Search for the cell housing the specified text and yield its [x, y] center coordinate. 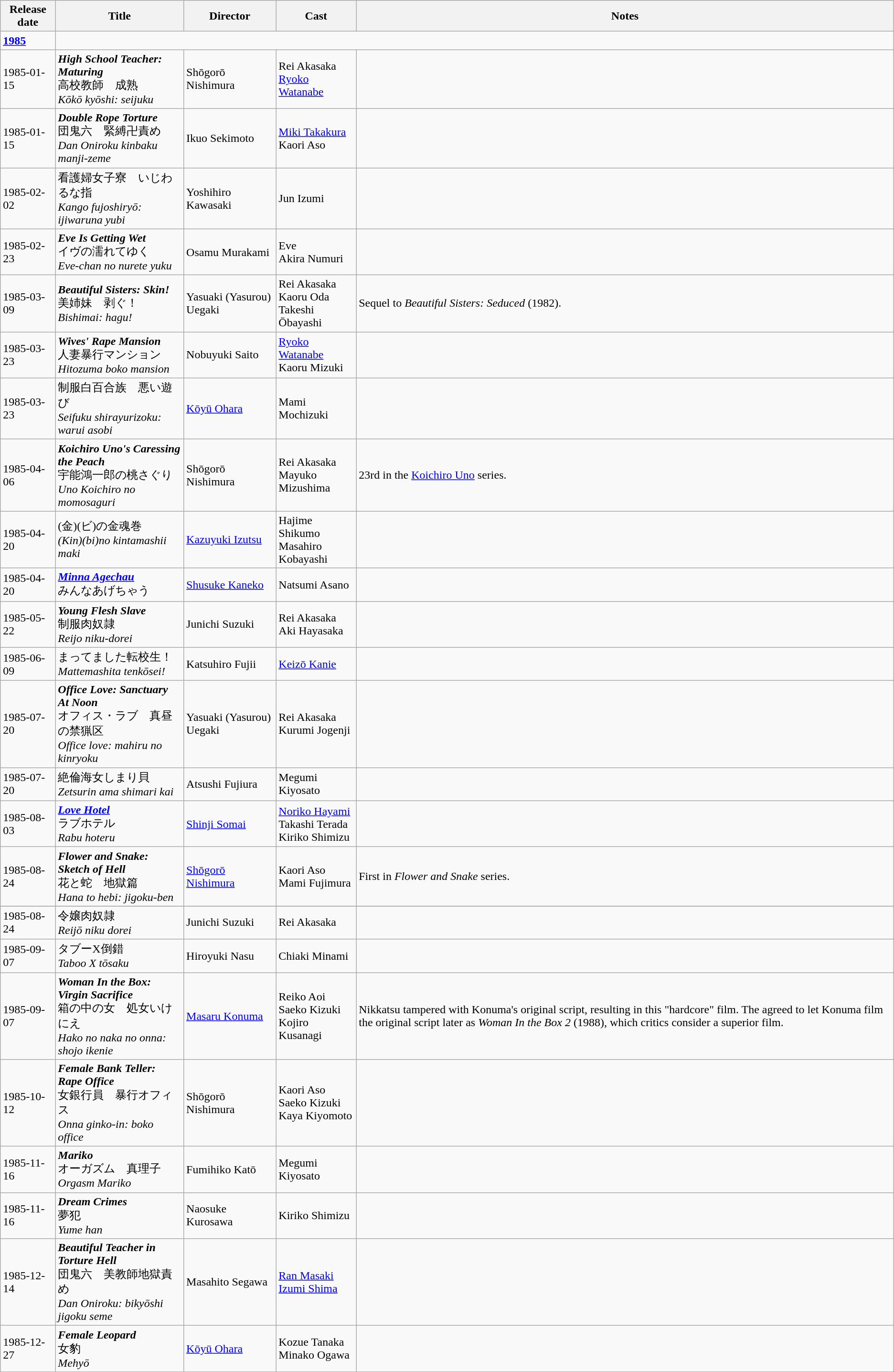
Reiko AoiSaeko KizukiKojiro Kusanagi [316, 1016]
Ran MasakiIzumi Shima [316, 1282]
Kiriko Shimizu [316, 1215]
Katsuhiro Fujii [230, 664]
1985-12-27 [28, 1349]
タブーX倒錯Taboo X tōsaku [119, 956]
Hiroyuki Nasu [230, 956]
Director [230, 16]
(金)(ビ)の金魂巻(Kin)(bi)no kintamashii maki [119, 540]
1985-10-12 [28, 1103]
Young Flesh Slave制服肉奴隷Reijo niku-dorei [119, 624]
Natsumi Asano [316, 585]
制服白百合族 悪い遊びSeifuku shirayurizoku: warui asobi [119, 408]
Female Leopard女豹Mehyō [119, 1349]
Love HotelラブホテルRabu hoteru [119, 824]
Rei AkasakaKaoru OdaTakeshi Ōbayashi [316, 304]
Osamu Murakami [230, 252]
High School Teacher: Maturing高校教師 成熟Kōkō kyōshi: seijuku [119, 79]
まってました転校生！Mattemashita tenkōsei! [119, 664]
Marikoオーガズム 真理子Orgasm Mariko [119, 1169]
Wives' Rape Mansion人妻暴行マンションHitozuma boko mansion [119, 355]
Fumihiko Katō [230, 1169]
Sequel to Beautiful Sisters: Seduced (1982). [625, 304]
Cast [316, 16]
Dream Crimes夢犯Yume han [119, 1215]
Atsushi Fujiura [230, 784]
Beautiful Teacher in Torture Hell団鬼六 美教師地獄責めDan Oniroku: bikyōshi jigoku seme [119, 1282]
Miki TakakuraKaori Aso [316, 138]
Office Love: Sanctuary At Noonオフィス・ラブ 真昼の禁猟区Office love: mahiru no kinryoku [119, 724]
Rei Akasaka [316, 922]
Woman In the Box: Virgin Sacrifice箱の中の女 処女いけにえHako no naka no onna: shojo ikenie [119, 1016]
Kozue TanakaMinako Ogawa [316, 1349]
1985-02-23 [28, 252]
Keizō Kanie [316, 664]
Minna Agechauみんなあげちゃう [119, 585]
Kazuyuki Izutsu [230, 540]
First in Flower and Snake series. [625, 877]
Mami Mochizuki [316, 408]
Jun Izumi [316, 198]
1985-05-22 [28, 624]
Naosuke Kurosawa [230, 1215]
Nobuyuki Saito [230, 355]
1985-04-06 [28, 475]
Eve Is Getting Wetイヴの濡れてゆくEve-chan no nurete yuku [119, 252]
Noriko HayamiTakashi TeradaKiriko Shimizu [316, 824]
1985-03-09 [28, 304]
Masahito Segawa [230, 1282]
Ikuo Sekimoto [230, 138]
Rei AkasakaKurumi Jogenji [316, 724]
1985-12-14 [28, 1282]
Shinji Somai [230, 824]
1985-06-09 [28, 664]
Release date [28, 16]
Notes [625, 16]
Double Rope Torture団鬼六 緊縛卍責めDan Oniroku kinbaku manji-zeme [119, 138]
Rei AkasakaAki Hayasaka [316, 624]
Hajime ShikumoMasahiro Kobayashi [316, 540]
Title [119, 16]
看護婦女子寮 いじわるな指Kango fujoshiryō: ijiwaruna yubi [119, 198]
Yoshihiro Kawasaki [230, 198]
1985-02-02 [28, 198]
1985-08-03 [28, 824]
絶倫海女しまり貝Zetsurin ama shimari kai [119, 784]
Koichiro Uno's Caressing the Peach宇能鴻一郎の桃さぐりUno Koichiro no momosaguri [119, 475]
23rd in the Koichiro Uno series. [625, 475]
Rei AkasakaRyoko Watanabe [316, 79]
Kaori AsoMami Fujimura [316, 877]
Kaori AsoSaeko KizukiKaya Kiyomoto [316, 1103]
1985 [28, 41]
令嬢肉奴隷Reijō niku dorei [119, 922]
Masaru Konuma [230, 1016]
Ryoko WatanabeKaoru Mizuki [316, 355]
Rei AkasakaMayuko Mizushima [316, 475]
EveAkira Numuri [316, 252]
Shusuke Kaneko [230, 585]
Chiaki Minami [316, 956]
Flower and Snake: Sketch of Hell花と蛇 地獄篇Hana to hebi: jigoku-ben [119, 877]
Beautiful Sisters: Skin!美姉妹 剥ぐ！Bishimai: hagu! [119, 304]
Female Bank Teller: Rape Office女銀行員 暴行オフィスOnna ginko-in: boko office [119, 1103]
